Output the (x, y) coordinate of the center of the cell containing the given text.  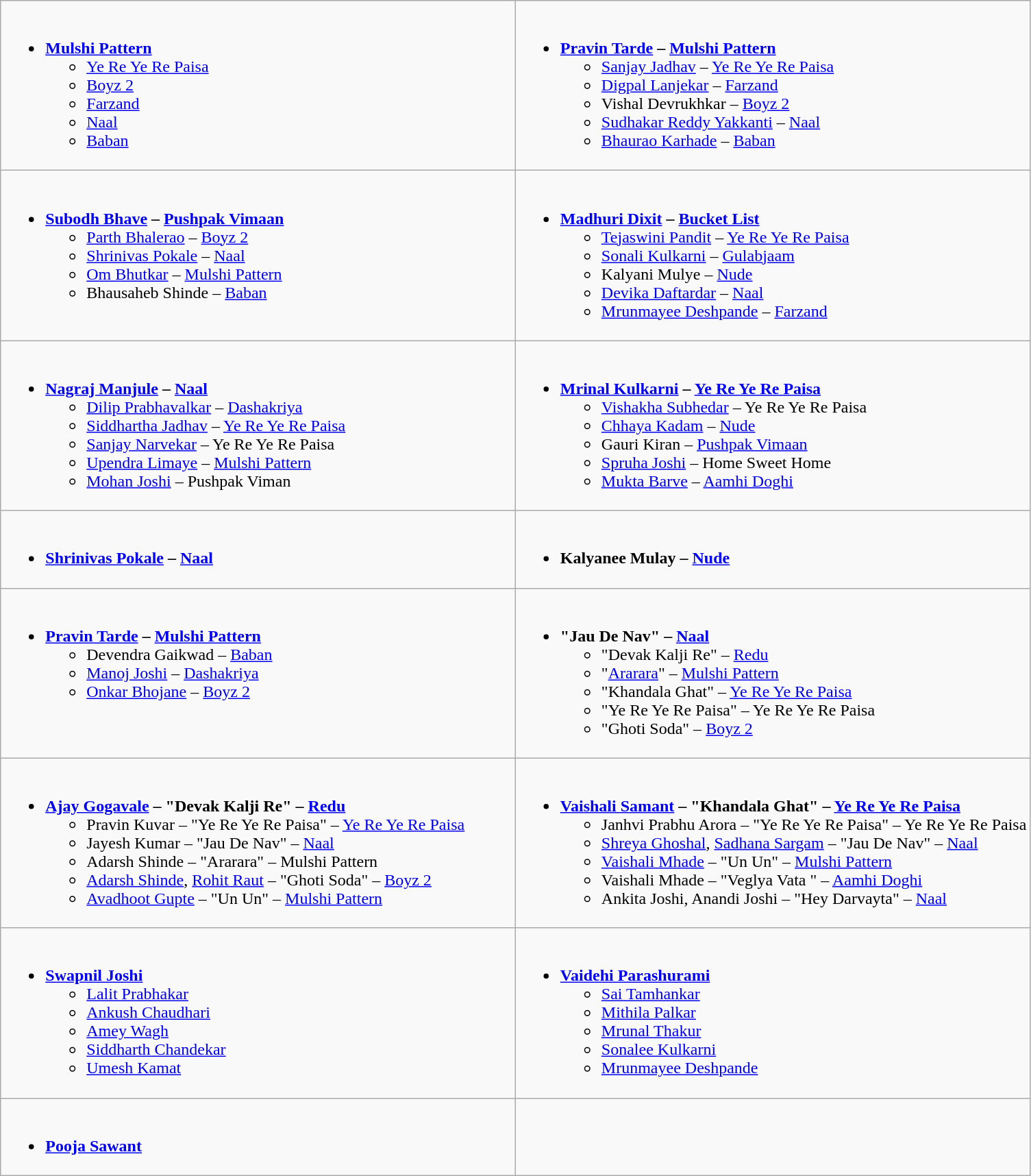
Pravin Tarde – Mulshi PatternDevendra Gaikwad – BabanManoj Joshi – DashakriyaOnkar Bhojane – Boyz 2 (258, 673)
Kalyanee Mulay – Nude (773, 550)
Shrinivas Pokale – Naal (258, 550)
Mulshi PatternYe Re Ye Re PaisaBoyz 2FarzandNaalBaban (258, 86)
Vaidehi ParashuramiSai TamhankarMithila PalkarMrunal ThakurSonalee KulkarniMrunmayee Deshpande (773, 1013)
Subodh Bhave – Pushpak VimaanParth Bhalerao – Boyz 2Shrinivas Pokale – NaalOm Bhutkar – Mulshi PatternBhausaheb Shinde – Baban (258, 256)
Pooja Sawant (258, 1136)
Swapnil JoshiLalit PrabhakarAnkush ChaudhariAmey WaghSiddharth ChandekarUmesh Kamat (258, 1013)
